Pinpoint the cell where the given text exists, returning its [x, y] midpoint coordinate. 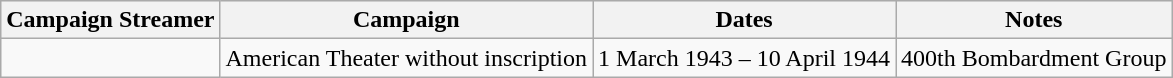
Campaign Streamer [110, 20]
American Theater without inscription [406, 58]
Notes [1034, 20]
400th Bombardment Group [1034, 58]
1 March 1943 – 10 April 1944 [744, 58]
Campaign [406, 20]
Dates [744, 20]
